Extract the [x, y] coordinate from the center of the cell holding the provided text.  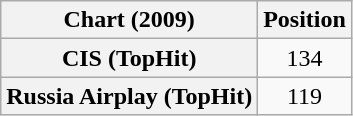
Chart (2009) [130, 20]
Russia Airplay (TopHit) [130, 96]
CIS (TopHit) [130, 58]
Position [305, 20]
119 [305, 96]
134 [305, 58]
